Search for the cell housing the specified text and yield its (x, y) center coordinate. 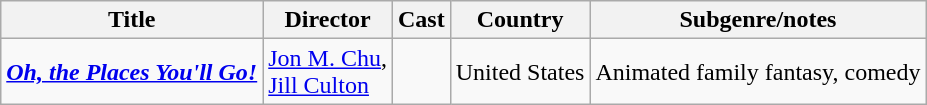
Oh, the Places You'll Go! (132, 72)
Animated family fantasy, comedy (758, 72)
United States (520, 72)
Director (328, 20)
Country (520, 20)
Subgenre/notes (758, 20)
Title (132, 20)
Jon M. Chu,Jill Culton (328, 72)
Cast (421, 20)
